For the text-containing cell, return its midpoint in (x, y) coordinate format. 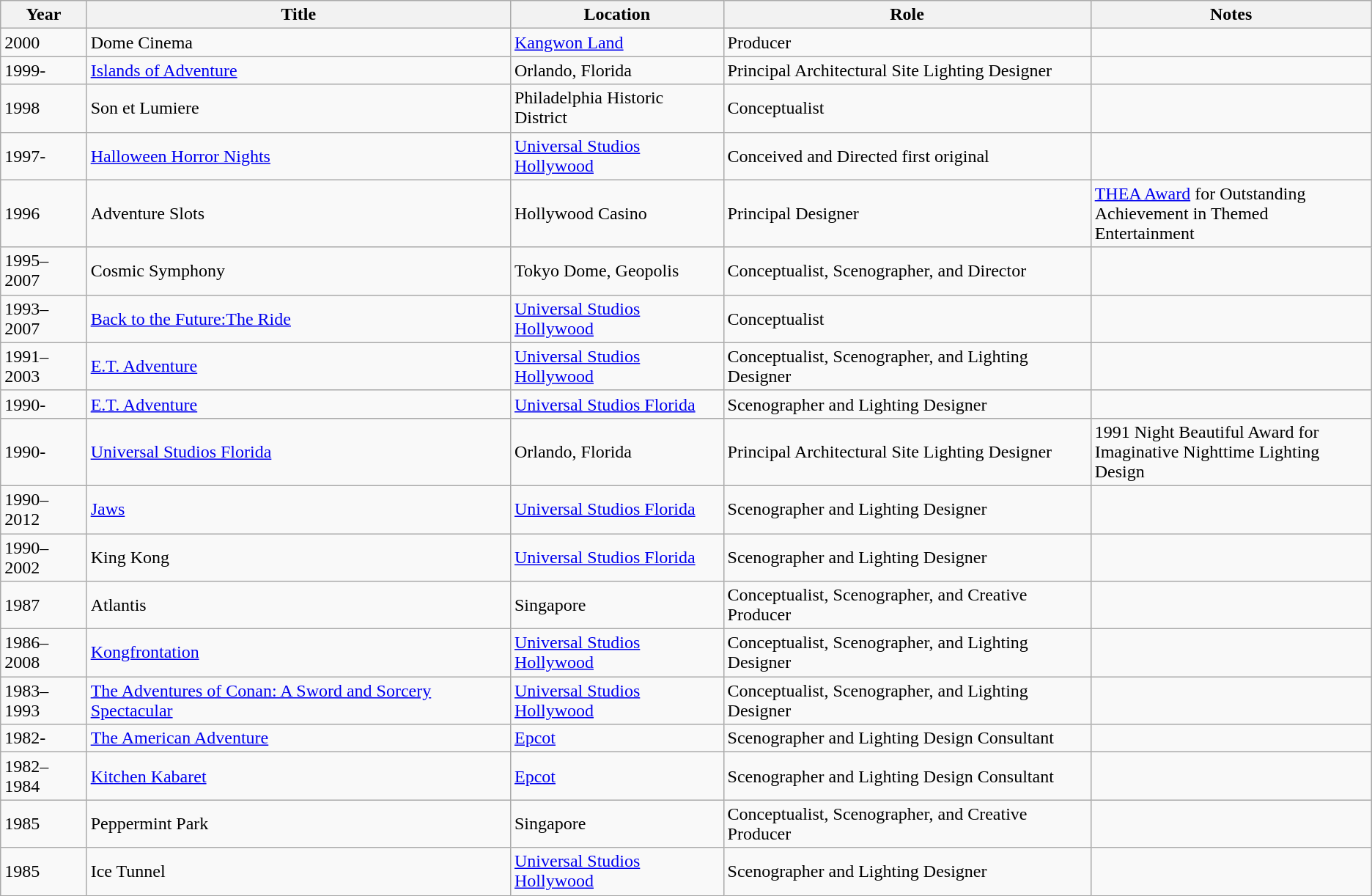
1995–2007 (44, 271)
Islands of Adventure (298, 70)
Kongfrontation (298, 653)
1996 (44, 213)
1991–2003 (44, 367)
Atlantis (298, 606)
1982–1984 (44, 776)
Year (44, 15)
1986–2008 (44, 653)
1999- (44, 70)
Title (298, 15)
1990–2012 (44, 509)
Jaws (298, 509)
1990–2002 (44, 557)
Producer (907, 43)
1998 (44, 109)
Hollywood Casino (617, 213)
1993–2007 (44, 318)
THEA Award for OutstandingAchievement in Themed Entertainment (1231, 213)
1997- (44, 155)
Conceptualist, Scenographer, and Director (907, 271)
Adventure Slots (298, 213)
Halloween Horror Nights (298, 155)
Son et Lumiere (298, 109)
Cosmic Symphony (298, 271)
Dome Cinema (298, 43)
Conceived and Directed first original (907, 155)
Kangwon Land (617, 43)
1983–1993 (44, 701)
Notes (1231, 15)
Peppermint Park (298, 824)
Tokyo Dome, Geopolis (617, 271)
Back to the Future:The Ride (298, 318)
The American Adventure (298, 738)
Location (617, 15)
1991 Night Beautiful Award forImaginative Nighttime Lighting Design (1231, 452)
Principal Designer (907, 213)
2000 (44, 43)
Kitchen Kabaret (298, 776)
1982- (44, 738)
Philadelphia Historic District (617, 109)
Ice Tunnel (298, 871)
King Kong (298, 557)
1987 (44, 606)
The Adventures of Conan: A Sword and Sorcery Spectacular (298, 701)
Role (907, 15)
